Pinpoint the cell where the given text exists, returning its [x, y] midpoint coordinate. 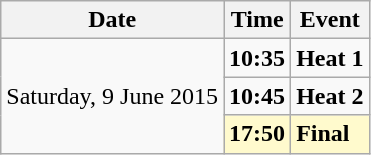
Date [112, 20]
Heat 1 [330, 58]
10:45 [258, 96]
Event [330, 20]
Final [330, 134]
10:35 [258, 58]
Saturday, 9 June 2015 [112, 96]
Time [258, 20]
17:50 [258, 134]
Heat 2 [330, 96]
